Return [X, Y] of the center of cell containing provided text 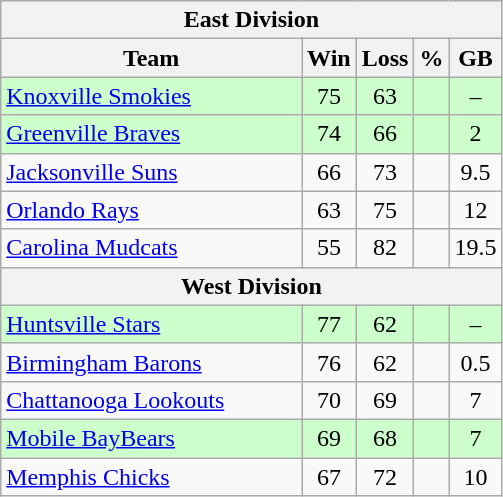
67 [330, 477]
73 [385, 172]
0.5 [476, 362]
9.5 [476, 172]
Birmingham Barons [152, 362]
76 [330, 362]
Chattanooga Lookouts [152, 400]
Orlando Rays [152, 210]
Team [152, 58]
Carolina Mudcats [152, 248]
Memphis Chicks [152, 477]
Mobile BayBears [152, 438]
10 [476, 477]
Greenville Braves [152, 134]
Huntsville Stars [152, 324]
82 [385, 248]
12 [476, 210]
GB [476, 58]
77 [330, 324]
74 [330, 134]
70 [330, 400]
72 [385, 477]
Loss [385, 58]
55 [330, 248]
68 [385, 438]
Knoxville Smokies [152, 96]
% [432, 58]
West Division [252, 286]
Win [330, 58]
Jacksonville Suns [152, 172]
2 [476, 134]
19.5 [476, 248]
East Division [252, 20]
